Provide the [X, Y] coordinate of the cell's center where the given text is located.  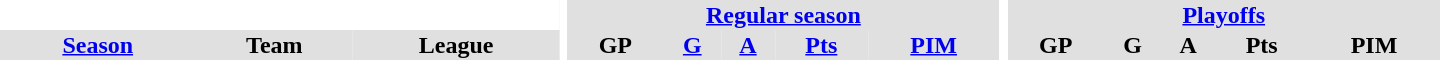
Season [98, 45]
League [456, 45]
Team [274, 45]
Playoffs [1224, 15]
Regular season [783, 15]
